Determine the (X, Y) coordinate at the center of the cell enclosing the given text.  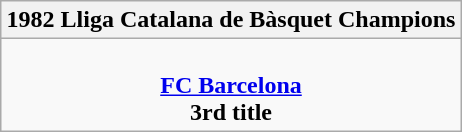
1982 Lliga Catalana de Bàsquet Champions (231, 20)
FC Barcelona 3rd title (231, 85)
